Determine the (x, y) coordinate at the center of the cell enclosing the given text.  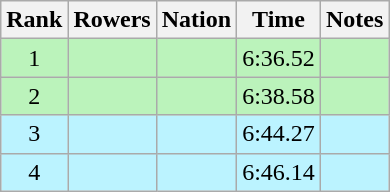
Time (279, 20)
1 (34, 58)
Nation (196, 20)
6:38.58 (279, 96)
Rank (34, 20)
3 (34, 134)
4 (34, 172)
6:44.27 (279, 134)
Notes (354, 20)
6:46.14 (279, 172)
Rowers (112, 20)
2 (34, 96)
6:36.52 (279, 58)
